Return the [X, Y] coordinate for the center point of the cell that contains the specified text.  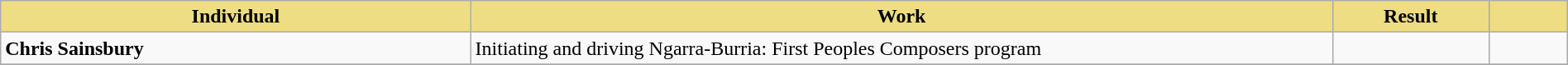
Result [1411, 17]
Work [901, 17]
Initiating and driving Ngarra-Burria: First Peoples Composers program [901, 48]
Chris Sainsbury [236, 48]
Individual [236, 17]
